Search for the cell housing the specified text and yield its [x, y] center coordinate. 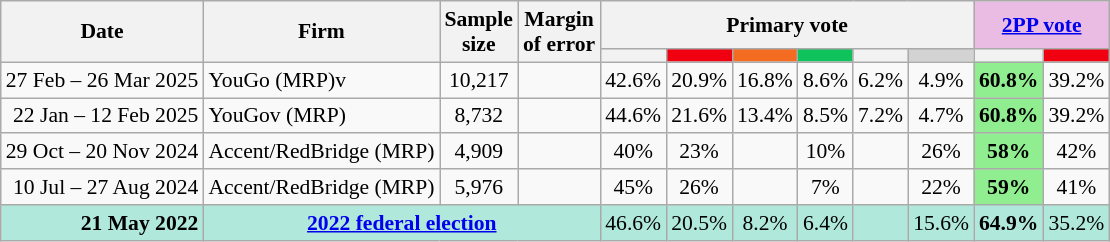
20.5% [699, 223]
8.2% [765, 223]
15.6% [941, 223]
10 Jul – 27 Aug 2024 [102, 187]
Marginof error [559, 32]
20.9% [699, 80]
YouGov (MRP) [321, 116]
4.7% [941, 116]
64.9% [1008, 223]
5,976 [479, 187]
21 May 2022 [102, 223]
41% [1076, 187]
8.5% [826, 116]
13.4% [765, 116]
42.6% [633, 80]
2022 federal election [402, 223]
4,909 [479, 152]
10,217 [479, 80]
Date [102, 32]
2PP vote [1042, 25]
22 Jan – 12 Feb 2025 [102, 116]
16.8% [765, 80]
46.6% [633, 223]
Primary vote [787, 25]
42% [1076, 152]
7% [826, 187]
Samplesize [479, 32]
7.2% [880, 116]
10% [826, 152]
23% [699, 152]
59% [1008, 187]
44.6% [633, 116]
45% [633, 187]
YouGo (MRP)v [321, 80]
6.2% [880, 80]
6.4% [826, 223]
58% [1008, 152]
8,732 [479, 116]
4.9% [941, 80]
22% [941, 187]
27 Feb – 26 Mar 2025 [102, 80]
21.6% [699, 116]
29 Oct – 20 Nov 2024 [102, 152]
Firm [321, 32]
8.6% [826, 80]
40% [633, 152]
35.2% [1076, 223]
